Pinpoint the cell where the given text exists, returning its (x, y) midpoint coordinate. 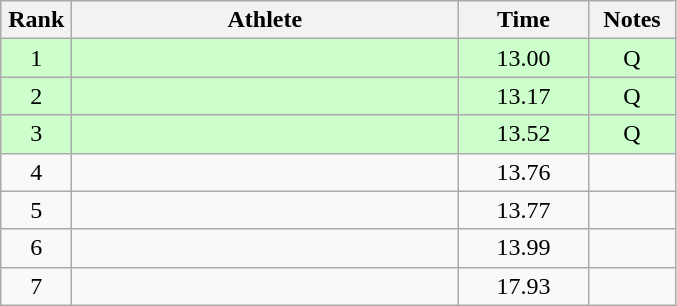
17.93 (524, 286)
13.00 (524, 58)
Rank (36, 20)
13.76 (524, 172)
Athlete (265, 20)
5 (36, 210)
3 (36, 134)
13.77 (524, 210)
2 (36, 96)
Notes (632, 20)
13.17 (524, 96)
Time (524, 20)
13.52 (524, 134)
1 (36, 58)
13.99 (524, 248)
4 (36, 172)
7 (36, 286)
6 (36, 248)
